Capture the cell that displays the provided text and extract its (x, y) central coordinate. 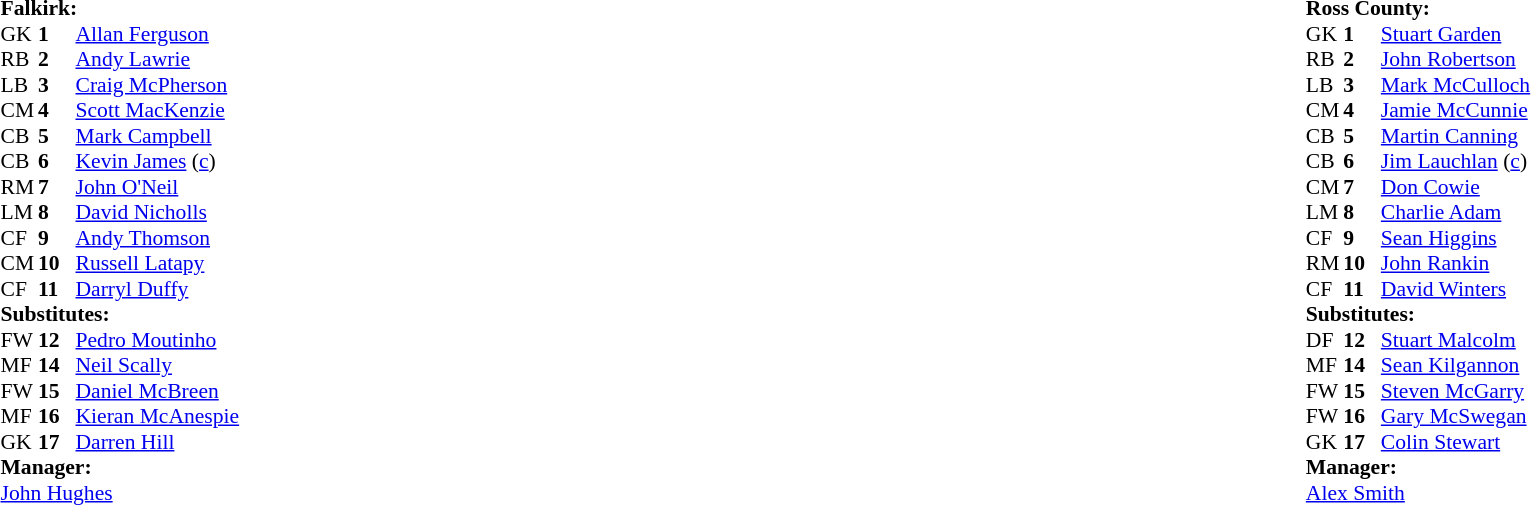
Mark McCulloch (1456, 85)
Kevin James (c) (158, 161)
Colin Stewart (1456, 442)
Neil Scally (158, 365)
David Nicholls (158, 213)
DF (1325, 340)
Don Cowie (1456, 187)
John O'Neil (158, 187)
Craig McPherson (158, 85)
Andy Thomson (158, 238)
Mark Campbell (158, 136)
Stuart Garden (1456, 34)
Steven McGarry (1456, 391)
Charlie Adam (1456, 213)
Stuart Malcolm (1456, 340)
John Robertson (1456, 59)
Gary McSwegan (1456, 417)
Scott MacKenzie (158, 111)
Martin Canning (1456, 136)
Darryl Duffy (158, 289)
Jim Lauchlan (c) (1456, 161)
Pedro Moutinho (158, 340)
John Rankin (1456, 263)
Sean Kilgannon (1456, 365)
Russell Latapy (158, 263)
Darren Hill (158, 442)
Daniel McBreen (158, 391)
Sean Higgins (1456, 238)
Kieran McAnespie (158, 417)
Andy Lawrie (158, 59)
David Winters (1456, 289)
Allan Ferguson (158, 34)
Jamie McCunnie (1456, 111)
